From the cell containing the given text, extract its center point as (x, y) coordinate. 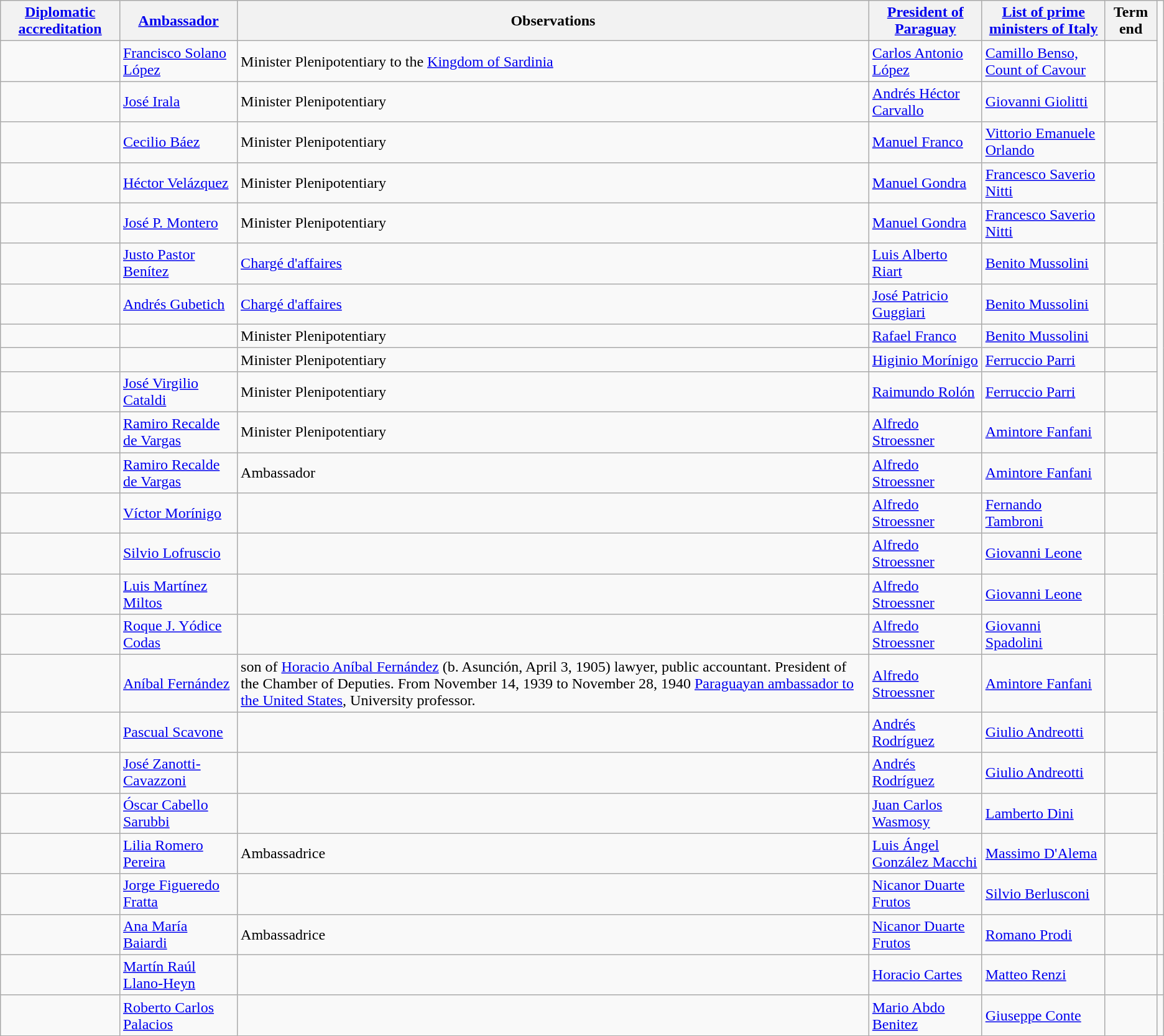
José Zanotti-Cavazzoni (178, 772)
Aníbal Fernández (178, 683)
José Irala (178, 102)
Silvio Lofruscio (178, 553)
Fernando Tambroni (1043, 514)
Matteo Renzi (1043, 975)
Luis Martínez Miltos (178, 594)
Óscar Cabello Sarubbi (178, 813)
Diplomatic accreditation (60, 21)
List of prime ministers of Italy (1043, 21)
Héctor Velázquez (178, 183)
Minister Plenipotentiary to the Kingdom of Sardinia (553, 61)
Horacio Cartes (925, 975)
Andrés Héctor Carvallo (925, 102)
Cecilio Báez (178, 142)
Massimo D'Alema (1043, 853)
Jorge Figueredo Fratta (178, 894)
Martín Raúl Llano-Heyn (178, 975)
Pascual Scavone (178, 733)
Justo Pastor Benítez (178, 264)
Carlos Antonio López (925, 61)
Giovanni Giolitti (1043, 102)
Raimundo Rolón (925, 392)
José Virgilio Cataldi (178, 392)
Lilia Romero Pereira (178, 853)
Andrés Gubetich (178, 303)
Higinio Morínigo (925, 359)
Roque J. Yódice Codas (178, 634)
Silvio Berlusconi (1043, 894)
Observations (553, 21)
Francisco Solano López (178, 61)
José P. Montero (178, 223)
Romano Prodi (1043, 934)
Lamberto Dini (1043, 813)
Víctor Morínigo (178, 514)
Giovanni Spadolini (1043, 634)
President of Paraguay (925, 21)
Juan Carlos Wasmosy (925, 813)
Term end (1130, 21)
Manuel Franco (925, 142)
Rafael Franco (925, 336)
Vittorio Emanuele Orlando (1043, 142)
Ana María Baiardi (178, 934)
Luis Ángel González Macchi (925, 853)
Luis Alberto Riart (925, 264)
Camillo Benso, Count of Cavour (1043, 61)
Giuseppe Conte (1043, 1015)
Mario Abdo Benitez (925, 1015)
José Patricio Guggiari (925, 303)
Roberto Carlos Palacios (178, 1015)
